Determine the (x, y) coordinate at the center of the cell enclosing the given text.  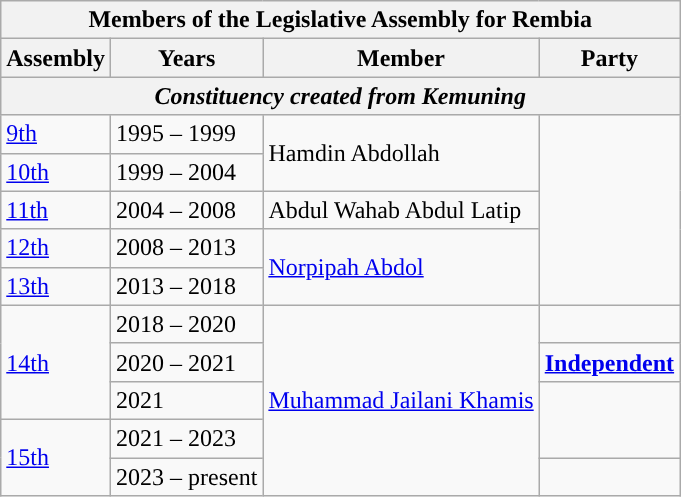
Independent (609, 362)
Hamdin Abdollah (401, 153)
Constituency created from Kemuning (340, 96)
Norpipah Abdol (401, 267)
11th (56, 210)
1999 – 2004 (186, 172)
2021 (186, 400)
Party (609, 58)
Years (186, 58)
2023 – present (186, 477)
2008 – 2013 (186, 248)
2013 – 2018 (186, 286)
Abdul Wahab Abdul Latip (401, 210)
9th (56, 134)
Member (401, 58)
2018 – 2020 (186, 324)
13th (56, 286)
2021 – 2023 (186, 438)
1995 – 1999 (186, 134)
2004 – 2008 (186, 210)
Assembly (56, 58)
10th (56, 172)
2020 – 2021 (186, 362)
Members of the Legislative Assembly for Rembia (340, 20)
15th (56, 457)
14th (56, 362)
Muhammad Jailani Khamis (401, 400)
12th (56, 248)
